Output the (x, y) coordinate of the center of the cell containing the given text.  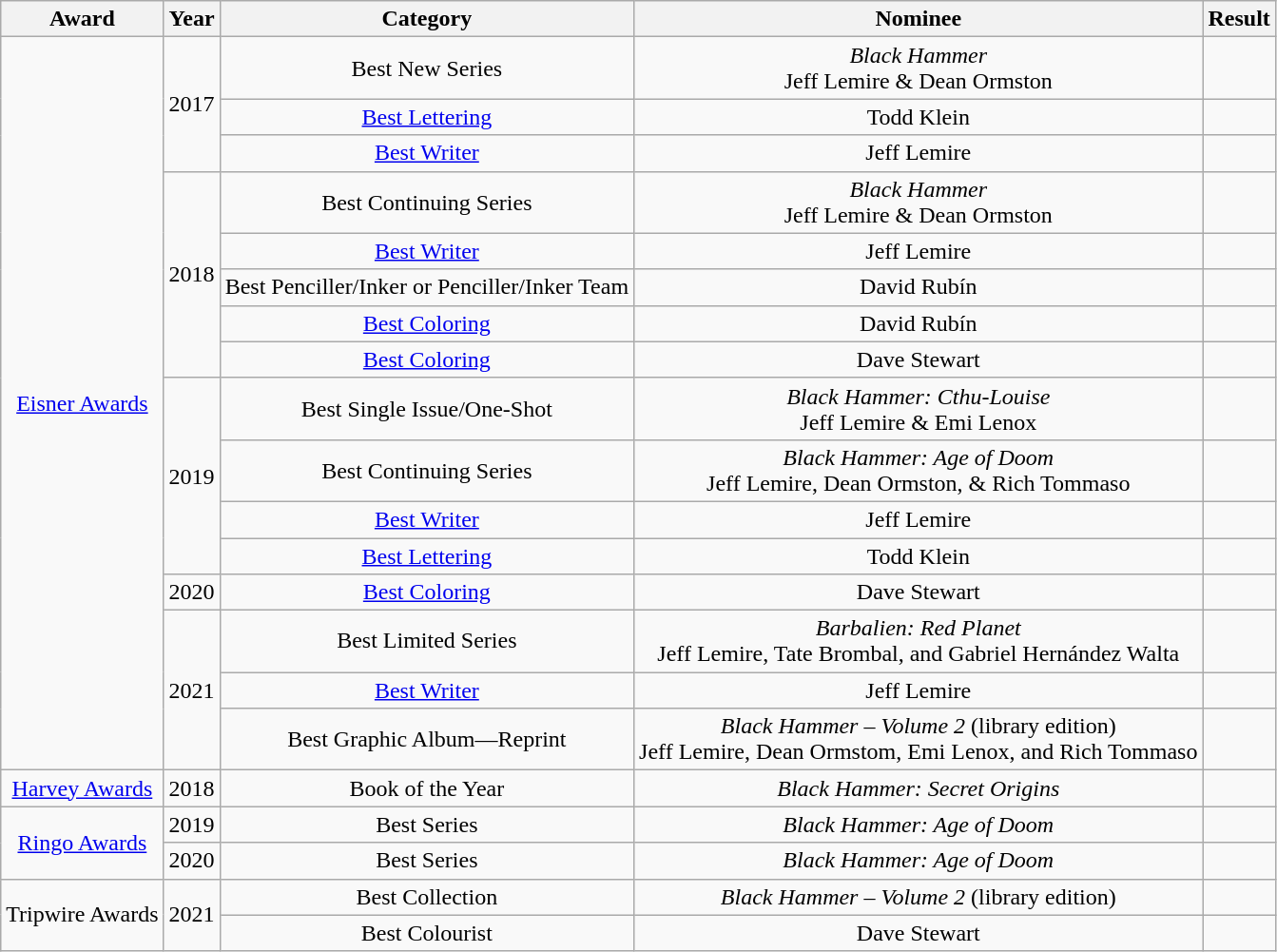
Black Hammer – Volume 2 (library edition)Jeff Lemire, Dean Ormstom, Emi Lenox, and Rich Tommaso (919, 740)
Black Hammer: Cthu-LouiseJeff Lemire & Emi Lenox (919, 409)
Best Graphic Album—Reprint (426, 740)
Best Single Issue/One-Shot (426, 409)
2017 (192, 105)
Tripwire Awards (82, 915)
Category (426, 19)
Best Colourist (426, 933)
Harvey Awards (82, 788)
Barbalien: Red PlanetJeff Lemire, Tate Brombal, and Gabriel Hernández Walta (919, 641)
Best Limited Series (426, 641)
Best New Series (426, 68)
Black Hammer: Secret Origins (919, 788)
Black Hammer – Volume 2 (library edition) (919, 897)
Eisner Awards (82, 403)
Best Collection (426, 897)
Year (192, 19)
Award (82, 19)
Result (1239, 19)
Nominee (919, 19)
Black Hammer: Age of DoomJeff Lemire, Dean Ormston, & Rich Tommaso (919, 470)
Best Penciller/Inker or Penciller/Inker Team (426, 287)
Ringo Awards (82, 843)
Book of the Year (426, 788)
